Capture the cell that displays the provided text and extract its [x, y] central coordinate. 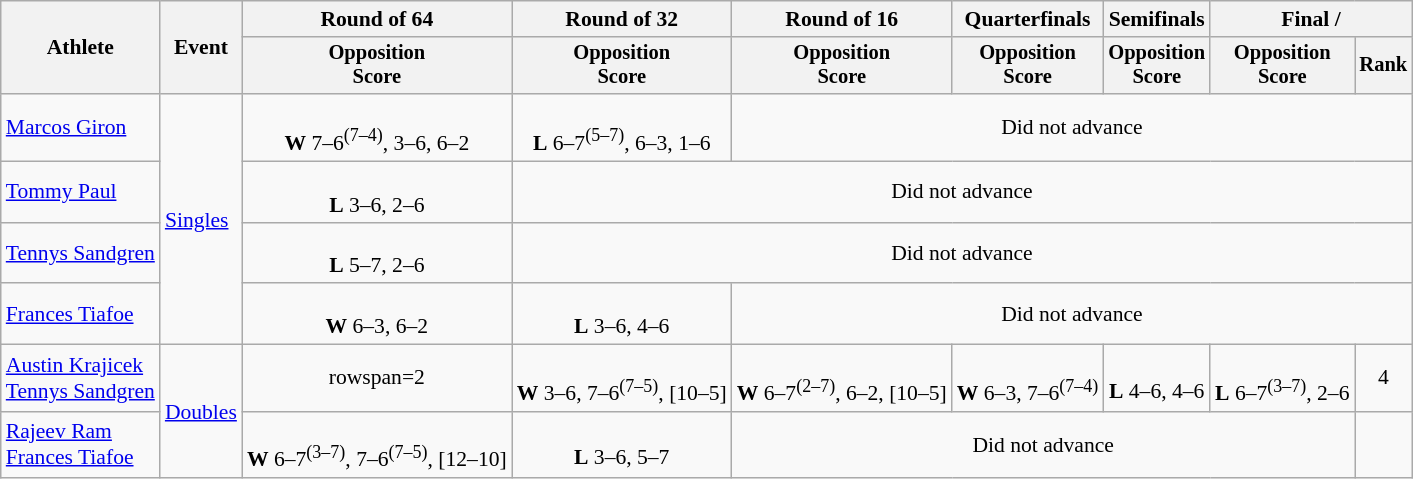
Round of 64 [377, 19]
Doubles [201, 412]
Rank [1383, 66]
W 3–6, 7–6(7–5), [10–5] [622, 378]
L 3–6, 4–6 [622, 314]
W 6–7(3–7), 7–6(7–5), [12–10] [377, 444]
Round of 32 [622, 19]
L 6–7(3–7), 2–6 [1282, 378]
Marcos Giron [80, 128]
L 3–6, 2–6 [377, 192]
Event [201, 48]
L 5–7, 2–6 [377, 252]
Frances Tiafoe [80, 314]
Final / [1311, 19]
Quarterfinals [1028, 19]
Round of 16 [842, 19]
4 [1383, 378]
Tommy Paul [80, 192]
W 6–3, 7–6(7–4) [1028, 378]
L 4–6, 4–6 [1156, 378]
Athlete [80, 48]
L 6–7(5–7), 6–3, 1–6 [622, 128]
Rajeev RamFrances Tiafoe [80, 444]
Austin KrajicekTennys Sandgren [80, 378]
Tennys Sandgren [80, 252]
W 6–3, 6–2 [377, 314]
W 7–6(7–4), 3–6, 6–2 [377, 128]
Singles [201, 219]
L 3–6, 5–7 [622, 444]
W 6–7(2–7), 6–2, [10–5] [842, 378]
Semifinals [1156, 19]
rowspan=2 [377, 378]
